Find where the given text appears and provide that cell's center as [X, Y] coordinate. 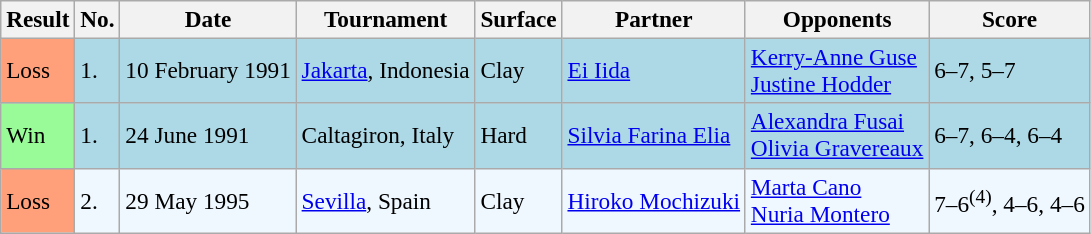
Caltagiron, Italy [386, 136]
Sevilla, Spain [386, 200]
6–7, 5–7 [1010, 70]
Result [38, 19]
Opponents [836, 19]
Partner [654, 19]
Score [1010, 19]
24 June 1991 [208, 136]
Silvia Farina Elia [654, 136]
Ei Iida [654, 70]
6–7, 6–4, 6–4 [1010, 136]
Kerry-Anne Guse Justine Hodder [836, 70]
Alexandra Fusai Olivia Gravereaux [836, 136]
Hiroko Mochizuki [654, 200]
Surface [518, 19]
Hard [518, 136]
Date [208, 19]
Win [38, 136]
2. [98, 200]
No. [98, 19]
Jakarta, Indonesia [386, 70]
Marta Cano Nuria Montero [836, 200]
10 February 1991 [208, 70]
7–6(4), 4–6, 4–6 [1010, 200]
29 May 1995 [208, 200]
Tournament [386, 19]
